Return [X, Y] of the center of cell containing provided text 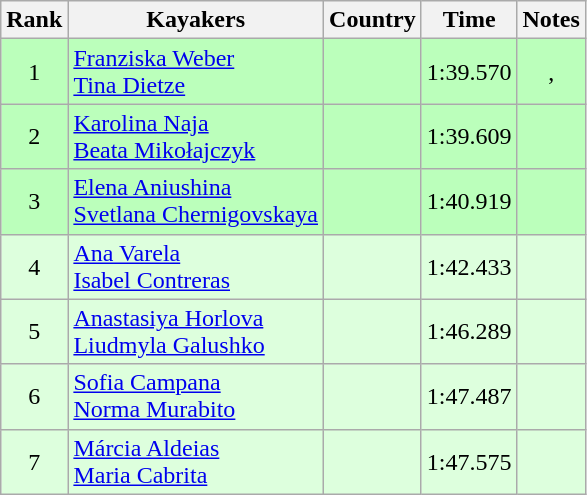
6 [34, 396]
1:40.919 [469, 202]
Elena AniushinaSvetlana Chernigovskaya [196, 202]
Anastasiya HorlovaLiudmyla Galushko [196, 332]
Karolina NajaBeata Mikołajczyk [196, 136]
1:39.570 [469, 72]
Country [373, 20]
Rank [34, 20]
Time [469, 20]
Sofia CampanaNorma Murabito [196, 396]
Notes [551, 20]
1 [34, 72]
1:39.609 [469, 136]
4 [34, 266]
7 [34, 462]
Márcia AldeiasMaria Cabrita [196, 462]
Kayakers [196, 20]
1:47.487 [469, 396]
Ana VarelaIsabel Contreras [196, 266]
2 [34, 136]
1:46.289 [469, 332]
Franziska WeberTina Dietze [196, 72]
5 [34, 332]
3 [34, 202]
1:47.575 [469, 462]
, [551, 72]
1:42.433 [469, 266]
